Provide the (X, Y) coordinate of the cell's center where the given text is located.  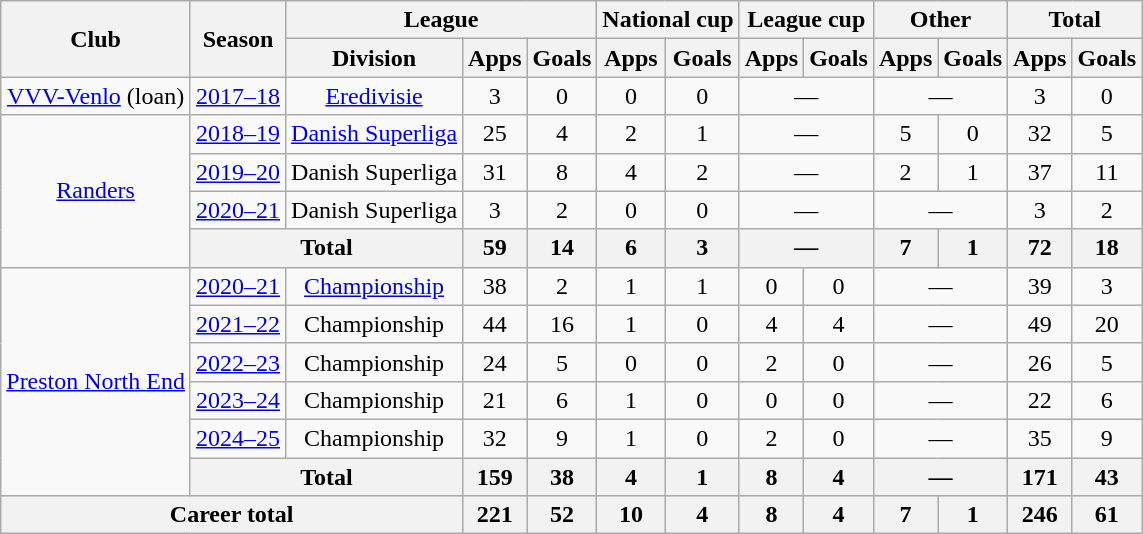
59 (495, 248)
72 (1040, 248)
20 (1107, 324)
35 (1040, 438)
Randers (96, 191)
22 (1040, 400)
League (442, 20)
2018–19 (238, 134)
221 (495, 515)
21 (495, 400)
Season (238, 39)
National cup (668, 20)
25 (495, 134)
246 (1040, 515)
49 (1040, 324)
2019–20 (238, 172)
2021–22 (238, 324)
Other (940, 20)
League cup (806, 20)
Eredivisie (374, 96)
Club (96, 39)
11 (1107, 172)
39 (1040, 286)
16 (562, 324)
52 (562, 515)
2017–18 (238, 96)
Preston North End (96, 381)
18 (1107, 248)
61 (1107, 515)
171 (1040, 477)
10 (631, 515)
2024–25 (238, 438)
VVV-Venlo (loan) (96, 96)
24 (495, 362)
31 (495, 172)
14 (562, 248)
37 (1040, 172)
2022–23 (238, 362)
43 (1107, 477)
26 (1040, 362)
44 (495, 324)
Division (374, 58)
2023–24 (238, 400)
159 (495, 477)
Career total (232, 515)
